Determine the (x, y) coordinate at the center of the cell enclosing the given text.  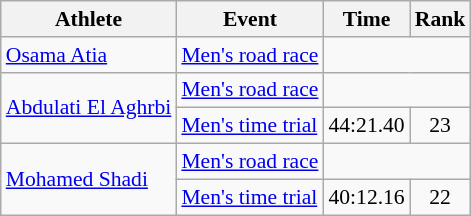
Rank (440, 19)
Athlete (89, 19)
Osama Atia (89, 55)
44:21.40 (366, 126)
Event (250, 19)
Abdulati El Aghrbi (89, 108)
22 (440, 197)
Time (366, 19)
40:12.16 (366, 197)
23 (440, 126)
Mohamed Shadi (89, 180)
